Return (x, y) of the center of cell containing provided text 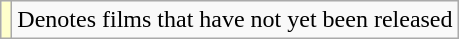
Denotes films that have not yet been released (235, 20)
